Return the (x, y) coordinate for the center point of the cell that contains the specified text.  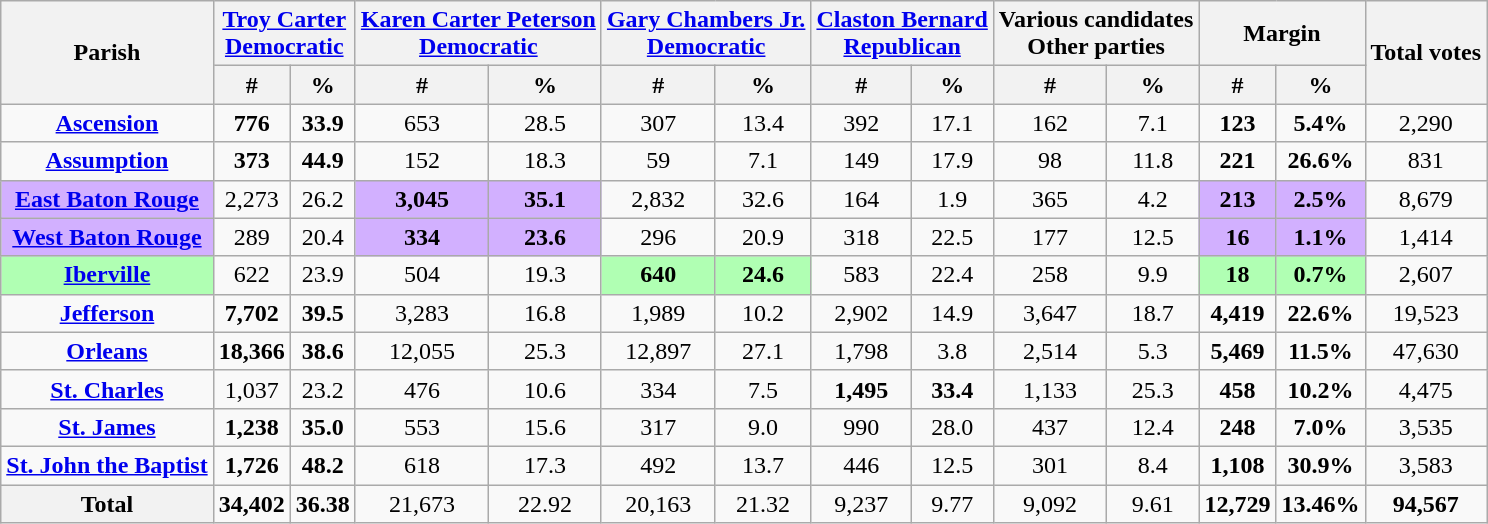
2.5% (1320, 199)
1,495 (861, 389)
301 (1050, 465)
Jefferson (107, 313)
3,045 (422, 199)
392 (861, 123)
35.1 (546, 199)
1,133 (1050, 389)
St. James (107, 427)
1,037 (252, 389)
20.4 (322, 237)
123 (1238, 123)
Various candidatesOther parties (1096, 34)
Ascension (107, 123)
1.9 (952, 199)
12,897 (658, 351)
Troy CarterDemocratic (284, 34)
Orleans (107, 351)
94,567 (1426, 503)
164 (861, 199)
39.5 (322, 313)
213 (1238, 199)
21,673 (422, 503)
38.6 (322, 351)
437 (1050, 427)
Gary Chambers Jr.Democratic (706, 34)
317 (658, 427)
446 (861, 465)
7.5 (763, 389)
12.4 (1153, 427)
8,679 (1426, 199)
West Baton Rouge (107, 237)
59 (658, 161)
16 (1238, 237)
17.1 (952, 123)
20.9 (763, 237)
11.5% (1320, 351)
2,607 (1426, 275)
19,523 (1426, 313)
33.4 (952, 389)
Assumption (107, 161)
7.0% (1320, 427)
13.46% (1320, 503)
296 (658, 237)
4,419 (1238, 313)
22.92 (546, 503)
2,273 (252, 199)
776 (252, 123)
30.9% (1320, 465)
14.9 (952, 313)
3,647 (1050, 313)
24.6 (763, 275)
20,163 (658, 503)
13.7 (763, 465)
17.9 (952, 161)
504 (422, 275)
Iberville (107, 275)
1.1% (1320, 237)
3,535 (1426, 427)
476 (422, 389)
307 (658, 123)
1,108 (1238, 465)
9,237 (861, 503)
9.61 (1153, 503)
16.8 (546, 313)
22.6% (1320, 313)
8.4 (1153, 465)
44.9 (322, 161)
248 (1238, 427)
9.77 (952, 503)
23.6 (546, 237)
11.8 (1153, 161)
3.8 (952, 351)
318 (861, 237)
990 (861, 427)
5.4% (1320, 123)
34,402 (252, 503)
19.3 (546, 275)
26.2 (322, 199)
1,989 (658, 313)
23.9 (322, 275)
22.4 (952, 275)
26.6% (1320, 161)
177 (1050, 237)
Karen Carter PetersonDemocratic (478, 34)
36.38 (322, 503)
48.2 (322, 465)
492 (658, 465)
640 (658, 275)
3,283 (422, 313)
28.0 (952, 427)
221 (1238, 161)
365 (1050, 199)
373 (252, 161)
Margin (1282, 34)
35.0 (322, 427)
618 (422, 465)
St. John the Baptist (107, 465)
18.3 (546, 161)
13.4 (763, 123)
Total (107, 503)
15.6 (546, 427)
258 (1050, 275)
Parish (107, 52)
9.9 (1153, 275)
831 (1426, 161)
33.9 (322, 123)
2,290 (1426, 123)
2,832 (658, 199)
10.6 (546, 389)
0.7% (1320, 275)
4,475 (1426, 389)
5.3 (1153, 351)
St. Charles (107, 389)
18,366 (252, 351)
12,729 (1238, 503)
583 (861, 275)
7,702 (252, 313)
East Baton Rouge (107, 199)
47,630 (1426, 351)
22.5 (952, 237)
152 (422, 161)
10.2 (763, 313)
2,514 (1050, 351)
1,726 (252, 465)
289 (252, 237)
27.1 (763, 351)
653 (422, 123)
1,798 (861, 351)
1,414 (1426, 237)
4.2 (1153, 199)
23.2 (322, 389)
622 (252, 275)
9,092 (1050, 503)
98 (1050, 161)
32.6 (763, 199)
10.2% (1320, 389)
Total votes (1426, 52)
18.7 (1153, 313)
162 (1050, 123)
17.3 (546, 465)
18 (1238, 275)
9.0 (763, 427)
2,902 (861, 313)
5,469 (1238, 351)
553 (422, 427)
458 (1238, 389)
149 (861, 161)
21.32 (763, 503)
3,583 (1426, 465)
Claston BernardRepublican (902, 34)
1,238 (252, 427)
28.5 (546, 123)
12,055 (422, 351)
